Search for the cell housing the specified text and yield its [X, Y] center coordinate. 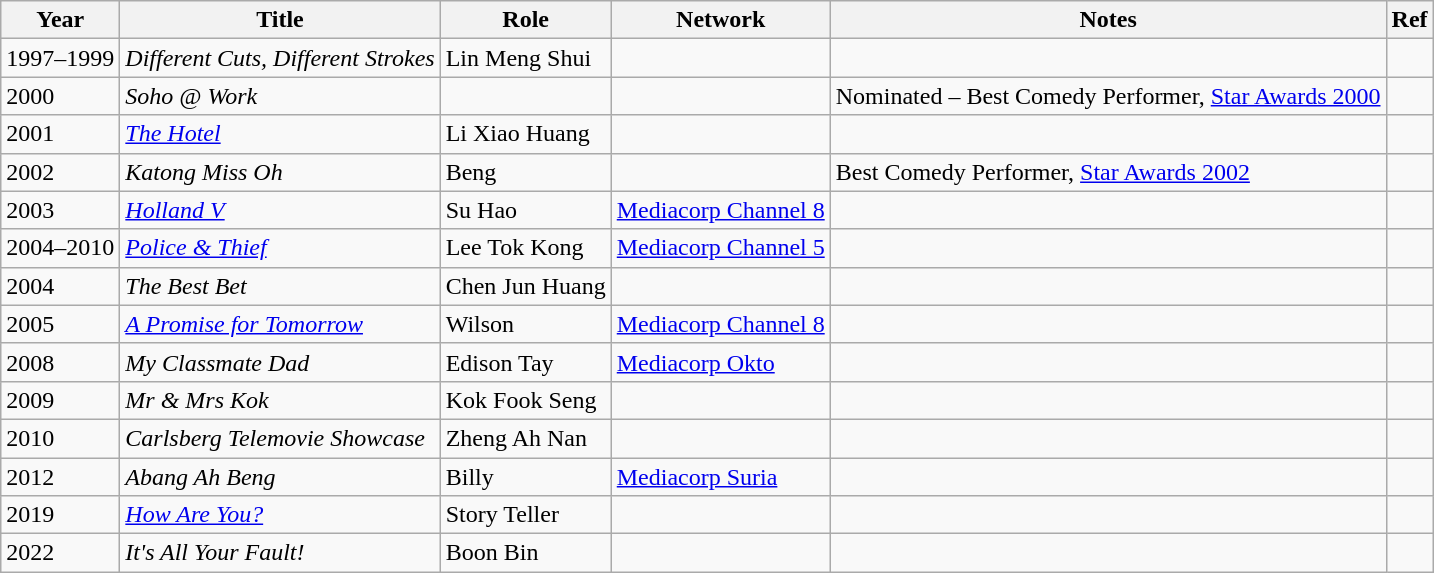
Li Xiao Huang [526, 134]
Mediacorp Channel 5 [720, 248]
Soho @ Work [280, 96]
Wilson [526, 324]
2003 [60, 210]
My Classmate Dad [280, 362]
It's All Your Fault! [280, 553]
The Best Bet [280, 286]
Mediacorp Suria [720, 477]
Title [280, 20]
2004–2010 [60, 248]
Carlsberg Telemovie Showcase [280, 438]
Chen Jun Huang [526, 286]
Su Hao [526, 210]
Network [720, 20]
Nominated – Best Comedy Performer, Star Awards 2000 [1108, 96]
Zheng Ah Nan [526, 438]
Mr & Mrs Kok [280, 400]
2004 [60, 286]
Holland V [280, 210]
Lee Tok Kong [526, 248]
Kok Fook Seng [526, 400]
2019 [60, 515]
Edison Tay [526, 362]
How Are You? [280, 515]
Lin Meng Shui [526, 58]
2002 [60, 172]
Role [526, 20]
2005 [60, 324]
Billy [526, 477]
2009 [60, 400]
Police & Thief [280, 248]
Boon Bin [526, 553]
1997–1999 [60, 58]
Different Cuts, Different Strokes [280, 58]
2012 [60, 477]
Beng [526, 172]
Notes [1108, 20]
2000 [60, 96]
Best Comedy Performer, Star Awards 2002 [1108, 172]
The Hotel [280, 134]
2001 [60, 134]
Ref [1410, 20]
A Promise for Tomorrow [280, 324]
2022 [60, 553]
Story Teller [526, 515]
Abang Ah Beng [280, 477]
2010 [60, 438]
Katong Miss Oh [280, 172]
Mediacorp Okto [720, 362]
Year [60, 20]
2008 [60, 362]
